Return [X, Y] of the center of cell containing provided text 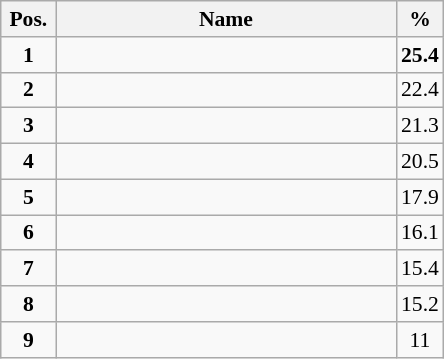
1 [28, 55]
7 [28, 269]
22.4 [420, 90]
20.5 [420, 162]
% [420, 19]
17.9 [420, 197]
25.4 [420, 55]
15.2 [420, 304]
16.1 [420, 233]
21.3 [420, 126]
15.4 [420, 269]
Name [226, 19]
6 [28, 233]
3 [28, 126]
5 [28, 197]
9 [28, 340]
4 [28, 162]
Pos. [28, 19]
2 [28, 90]
8 [28, 304]
11 [420, 340]
